Capture the cell that displays the provided text and extract its (x, y) central coordinate. 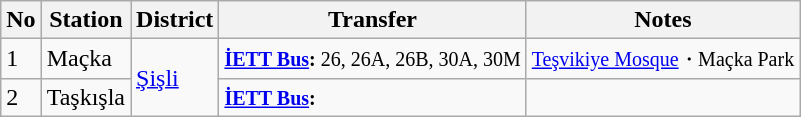
Teşvikiye Mosque・Maçka Park (662, 59)
Transfer (372, 20)
Şişli (175, 78)
Taşkışla (86, 97)
1 (21, 59)
Maçka (86, 59)
2 (21, 97)
No (21, 20)
District (175, 20)
Station (86, 20)
Notes (662, 20)
İETT Bus: (372, 97)
İETT Bus: 26, 26A, 26B, 30A, 30M (372, 59)
